Scan for the cell matching the given text and deliver its [x, y] coordinate at center. 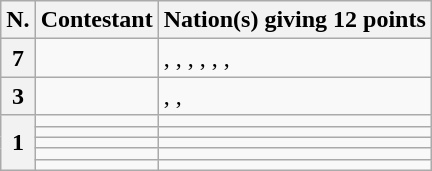
, , , , , , [294, 58]
Nation(s) giving 12 points [294, 20]
Contestant [96, 20]
3 [18, 96]
N. [18, 20]
, , [294, 96]
7 [18, 58]
1 [18, 142]
